Extract the (x, y) coordinate from the center of the cell holding the provided text.  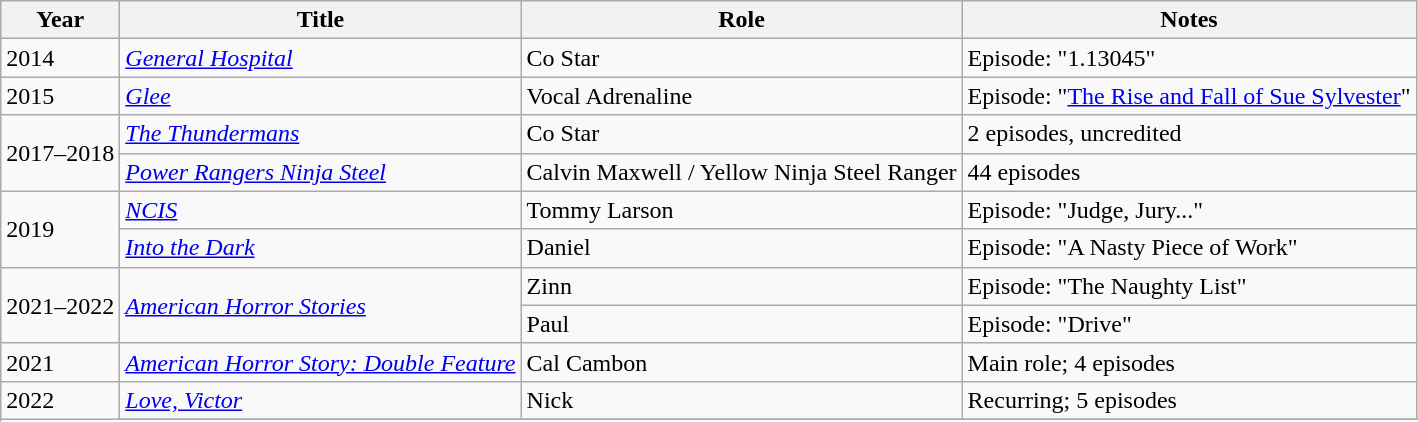
Role (742, 20)
Nick (742, 400)
44 episodes (1189, 172)
Episode: "1.13045" (1189, 58)
Episode: "A Nasty Piece of Work" (1189, 248)
American Horror Stories (320, 305)
General Hospital (320, 58)
American Horror Story: Double Feature (320, 362)
Love, Victor (320, 400)
Glee (320, 96)
2017–2018 (60, 153)
Title (320, 20)
Episode: "The Rise and Fall of Sue Sylvester" (1189, 96)
2015 (60, 96)
Cal Cambon (742, 362)
Vocal Adrenaline (742, 96)
2022 (60, 400)
Recurring; 5 episodes (1189, 400)
Paul (742, 324)
2021 (60, 362)
2019 (60, 229)
Episode: "Judge, Jury..." (1189, 210)
Daniel (742, 248)
Tommy Larson (742, 210)
Episode: "The Naughty List" (1189, 286)
Power Rangers Ninja Steel (320, 172)
Main role; 4 episodes (1189, 362)
2021–2022 (60, 305)
2014 (60, 58)
NCIS (320, 210)
Into the Dark (320, 248)
2 episodes, uncredited (1189, 134)
Notes (1189, 20)
Episode: "Drive" (1189, 324)
Year (60, 20)
The Thundermans (320, 134)
Zinn (742, 286)
Calvin Maxwell / Yellow Ninja Steel Ranger (742, 172)
